Provide the (x, y) coordinate of the cell's center where the given text is located.  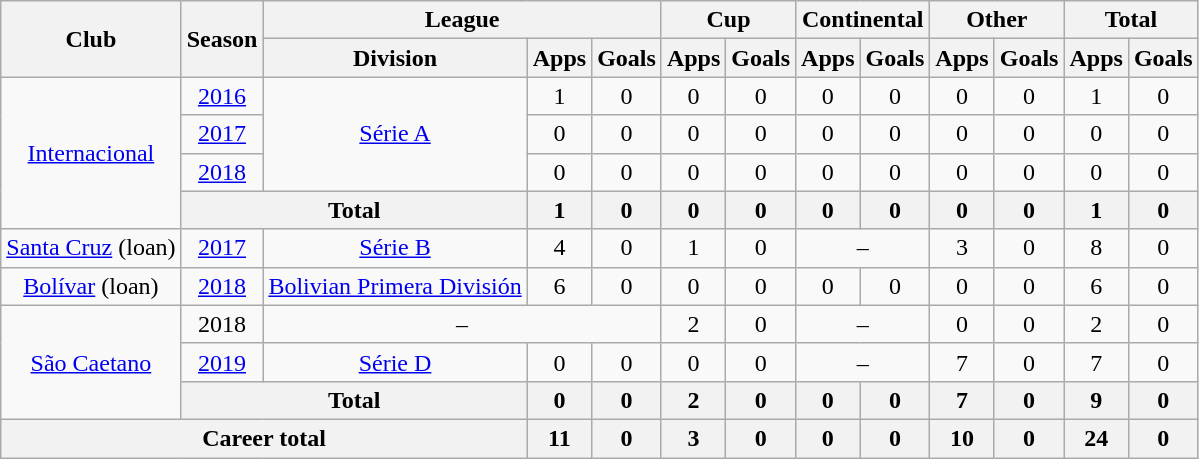
Série B (395, 248)
Bolivian Primera División (395, 286)
11 (559, 438)
Club (91, 39)
2019 (222, 362)
Division (395, 58)
Continental (863, 20)
São Caetano (91, 362)
League (462, 20)
Internacional (91, 153)
2016 (222, 96)
9 (1096, 400)
Other (997, 20)
8 (1096, 248)
10 (962, 438)
Bolívar (loan) (91, 286)
Série D (395, 362)
Série A (395, 134)
Cup (728, 20)
Career total (264, 438)
4 (559, 248)
Season (222, 39)
Santa Cruz (loan) (91, 248)
24 (1096, 438)
